Extract the (X, Y) coordinate from the center of the cell holding the provided text.  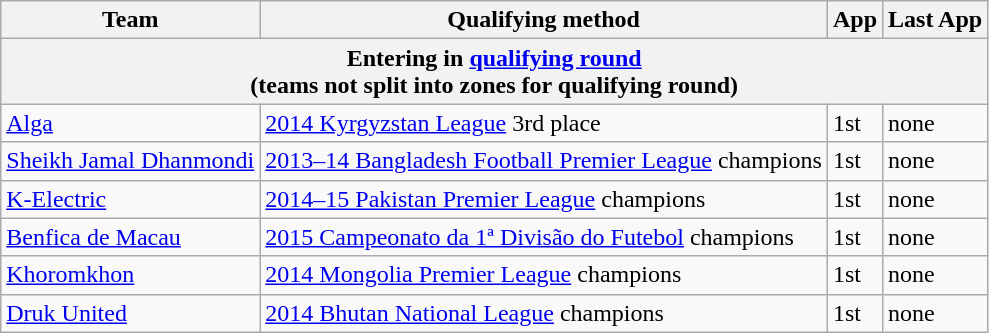
2014 Bhutan National League champions (544, 313)
Benfica de Macau (130, 237)
Druk United (130, 313)
Qualifying method (544, 20)
Khoromkhon (130, 275)
Alga (130, 123)
Entering in qualifying round(teams not split into zones for qualifying round) (494, 72)
Team (130, 20)
2014 Mongolia Premier League champions (544, 275)
App (854, 20)
2014 Kyrgyzstan League 3rd place (544, 123)
K-Electric (130, 199)
Last App (936, 20)
Sheikh Jamal Dhanmondi (130, 161)
2014–15 Pakistan Premier League champions (544, 199)
2013–14 Bangladesh Football Premier League champions (544, 161)
2015 Campeonato da 1ª Divisão do Futebol champions (544, 237)
